Identify which cell holds the provided text, then report its [X, Y] central coordinate. 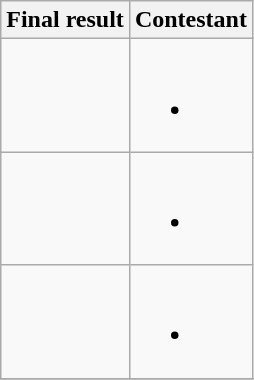
Final result [66, 20]
Contestant [190, 20]
